Pinpoint the cell where the given text exists, returning its (x, y) midpoint coordinate. 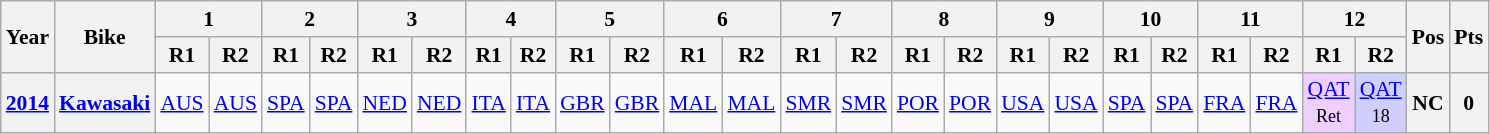
12 (1355, 19)
10 (1150, 19)
8 (944, 19)
0 (1468, 102)
Pts (1468, 36)
4 (510, 19)
QAT18 (1381, 102)
Bike (104, 36)
11 (1250, 19)
QATRet (1329, 102)
NC (1428, 102)
6 (722, 19)
1 (208, 19)
Kawasaki (104, 102)
7 (836, 19)
3 (412, 19)
2 (310, 19)
5 (610, 19)
Pos (1428, 36)
2014 (28, 102)
9 (1050, 19)
Year (28, 36)
